Search for the cell housing the specified text and yield its (X, Y) center coordinate. 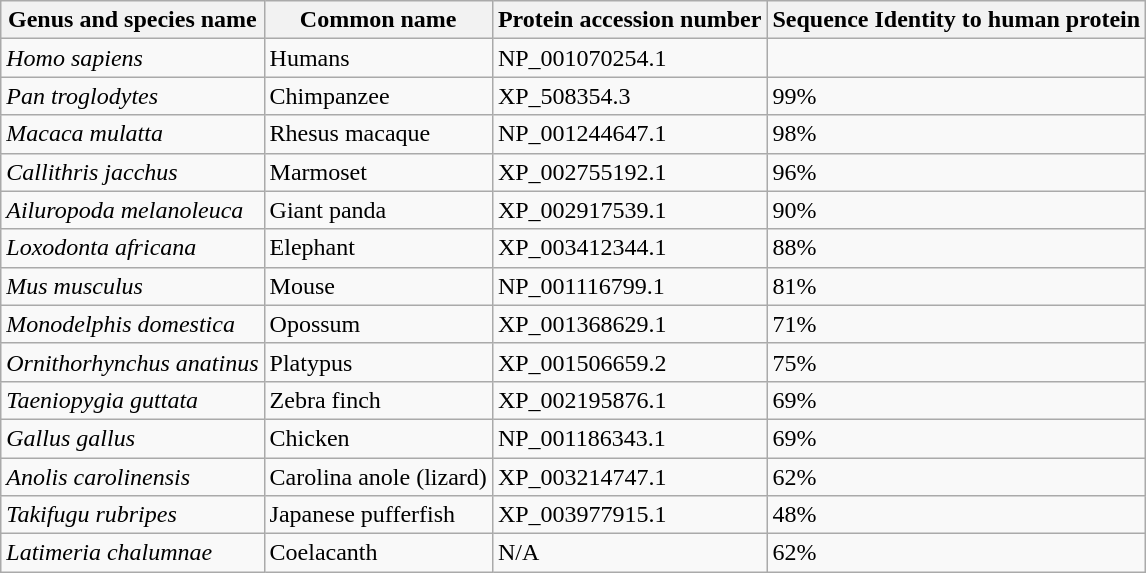
Chimpanzee (378, 96)
96% (956, 172)
81% (956, 286)
Pan troglodytes (132, 96)
Japanese pufferfish (378, 515)
Taeniopygia guttata (132, 400)
Sequence Identity to human protein (956, 20)
99% (956, 96)
Opossum (378, 324)
Common name (378, 20)
NP_001244647.1 (630, 134)
Marmoset (378, 172)
Homo sapiens (132, 58)
NP_001186343.1 (630, 438)
Chicken (378, 438)
Coelacanth (378, 553)
XP_001368629.1 (630, 324)
XP_002755192.1 (630, 172)
Humans (378, 58)
Macaca mulatta (132, 134)
Mouse (378, 286)
XP_001506659.2 (630, 362)
Gallus gallus (132, 438)
N/A (630, 553)
NP_001116799.1 (630, 286)
Rhesus macaque (378, 134)
88% (956, 248)
NP_001070254.1 (630, 58)
XP_003214747.1 (630, 477)
XP_508354.3 (630, 96)
Platypus (378, 362)
Loxodonta africana (132, 248)
Mus musculus (132, 286)
Ailuropoda melanoleuca (132, 210)
Monodelphis domestica (132, 324)
98% (956, 134)
48% (956, 515)
Elephant (378, 248)
Callithris jacchus (132, 172)
XP_003977915.1 (630, 515)
90% (956, 210)
Ornithorhynchus anatinus (132, 362)
Latimeria chalumnae (132, 553)
71% (956, 324)
XP_002195876.1 (630, 400)
XP_002917539.1 (630, 210)
Zebra finch (378, 400)
75% (956, 362)
Giant panda (378, 210)
Takifugu rubripes (132, 515)
Protein accession number (630, 20)
XP_003412344.1 (630, 248)
Anolis carolinensis (132, 477)
Carolina anole (lizard) (378, 477)
Genus and species name (132, 20)
